For the text-containing cell, return its midpoint in [X, Y] coordinate format. 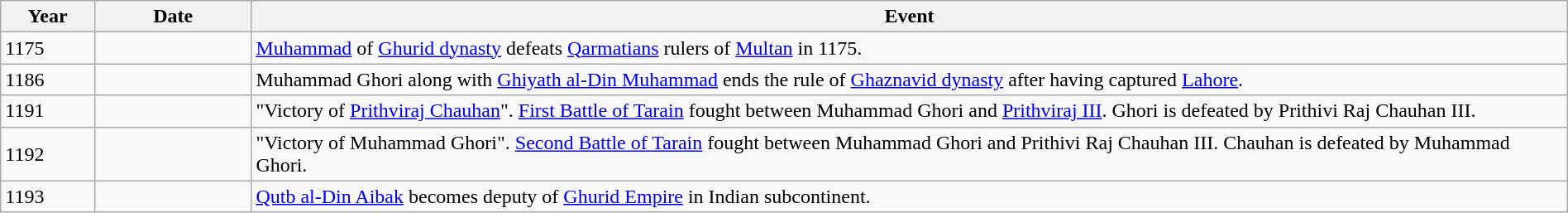
Event [910, 17]
1192 [48, 154]
1186 [48, 80]
1191 [48, 111]
Qutb al-Din Aibak becomes deputy of Ghurid Empire in Indian subcontinent. [910, 196]
Date [172, 17]
Year [48, 17]
Muhammad Ghori along with Ghiyath al-Din Muhammad ends the rule of Ghaznavid dynasty after having captured Lahore. [910, 80]
Muhammad of Ghurid dynasty defeats Qarmatians rulers of Multan in 1175. [910, 48]
1175 [48, 48]
1193 [48, 196]
